Pinpoint the cell where the given text exists, returning its (X, Y) midpoint coordinate. 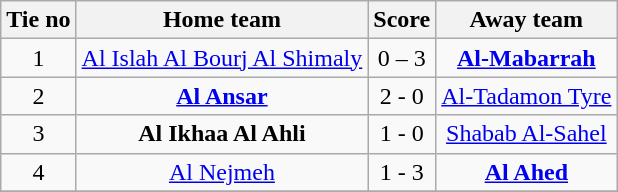
2 - 0 (402, 96)
Away team (526, 20)
Tie no (38, 20)
4 (38, 172)
Al Ikhaa Al Ahli (222, 134)
2 (38, 96)
1 - 3 (402, 172)
Al Islah Al Bourj Al Shimaly (222, 58)
Al-Tadamon Tyre (526, 96)
Al Ansar (222, 96)
3 (38, 134)
Al Ahed (526, 172)
Shabab Al-Sahel (526, 134)
Al-Mabarrah (526, 58)
Home team (222, 20)
Score (402, 20)
0 – 3 (402, 58)
1 - 0 (402, 134)
1 (38, 58)
Al Nejmeh (222, 172)
